For the text-containing cell, return its midpoint in (x, y) coordinate format. 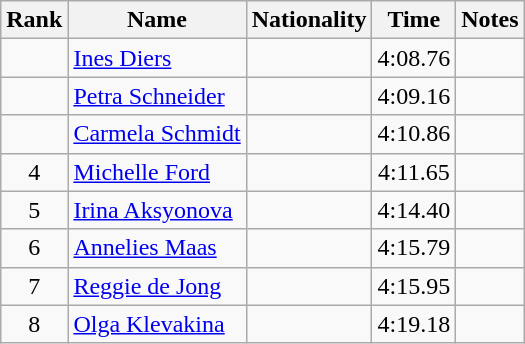
Michelle Ford (157, 172)
Carmela Schmidt (157, 134)
8 (34, 324)
4:15.79 (414, 248)
4:08.76 (414, 58)
4:11.65 (414, 172)
Rank (34, 20)
4:15.95 (414, 286)
Annelies Maas (157, 248)
7 (34, 286)
Irina Aksyonova (157, 210)
4:19.18 (414, 324)
Name (157, 20)
4 (34, 172)
Notes (490, 20)
Olga Klevakina (157, 324)
4:09.16 (414, 96)
Petra Schneider (157, 96)
Time (414, 20)
Reggie de Jong (157, 286)
Nationality (309, 20)
6 (34, 248)
5 (34, 210)
4:10.86 (414, 134)
4:14.40 (414, 210)
Ines Diers (157, 58)
